Capture the cell that displays the provided text and extract its (x, y) central coordinate. 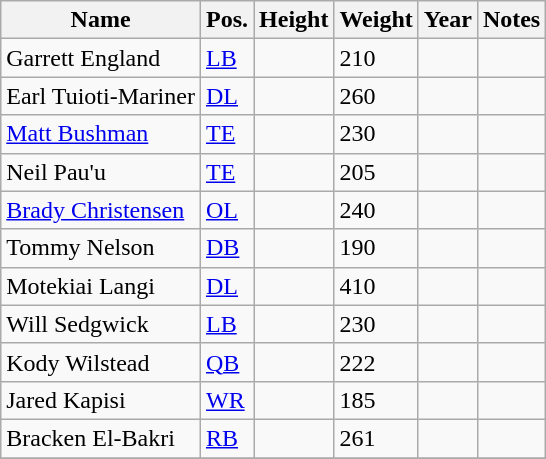
Notes (511, 20)
Jared Kapisi (101, 400)
Kody Wilstead (101, 362)
222 (376, 362)
260 (376, 96)
210 (376, 58)
240 (376, 210)
Garrett England (101, 58)
Pos. (226, 20)
Name (101, 20)
410 (376, 286)
Year (448, 20)
OL (226, 210)
Motekiai Langi (101, 286)
Brady Christensen (101, 210)
Weight (376, 20)
RB (226, 438)
190 (376, 248)
Neil Pau'u (101, 172)
Earl Tuioti-Mariner (101, 96)
205 (376, 172)
Matt Bushman (101, 134)
Height (294, 20)
WR (226, 400)
DB (226, 248)
Bracken El-Bakri (101, 438)
Tommy Nelson (101, 248)
261 (376, 438)
Will Sedgwick (101, 324)
185 (376, 400)
QB (226, 362)
